From the cell containing the given text, extract its center point as [X, Y] coordinate. 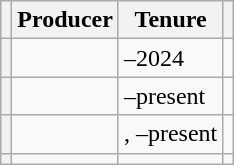
–2024 [170, 58]
, –present [170, 134]
Tenure [170, 20]
–present [170, 96]
Producer [66, 20]
